Scan for the cell matching the given text and deliver its (X, Y) coordinate at center. 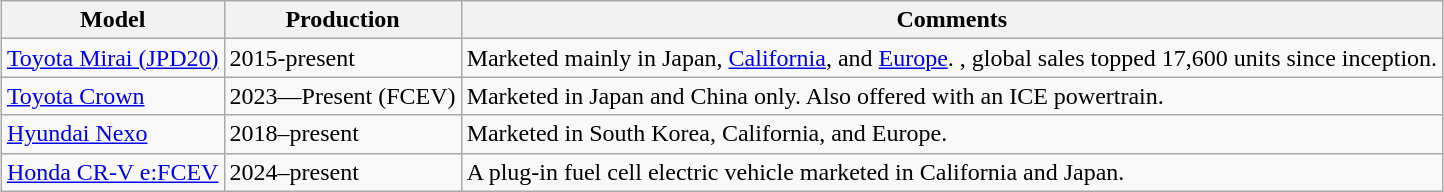
Marketed in South Korea, California, and Europe. (952, 134)
2015-present (342, 58)
2018–present (342, 134)
2024–present (342, 172)
Toyota Crown (112, 96)
Comments (952, 20)
Hyundai Nexo (112, 134)
Marketed mainly in Japan, California, and Europe. , global sales topped 17,600 units since inception. (952, 58)
Toyota Mirai (JPD20) (112, 58)
Production (342, 20)
A plug-in fuel cell electric vehicle marketed in California and Japan. (952, 172)
Marketed in Japan and China only. Also offered with an ICE powertrain. (952, 96)
Model (112, 20)
Honda CR-V e:FCEV (112, 172)
2023—Present (FCEV) (342, 96)
